Return (X, Y) of the center of cell containing provided text 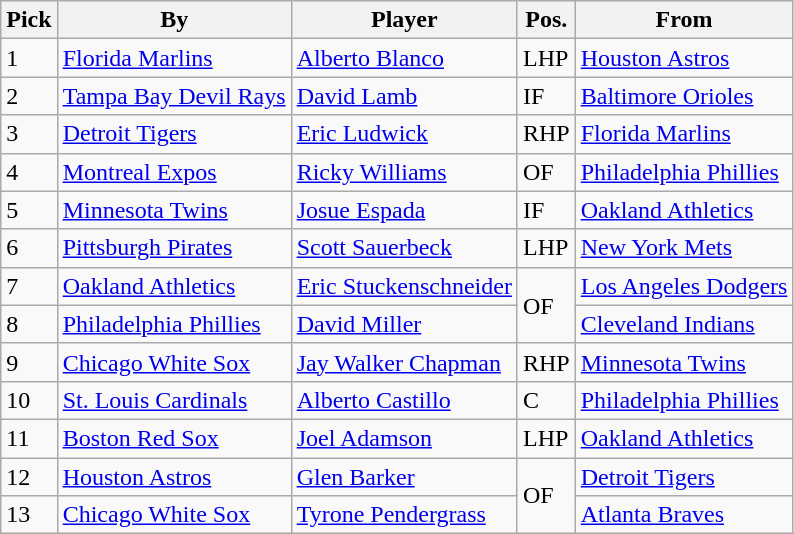
4 (29, 172)
David Lamb (404, 96)
7 (29, 286)
Alberto Blanco (404, 58)
Atlanta Braves (684, 515)
Montreal Expos (174, 172)
Glen Barker (404, 477)
Scott Sauerbeck (404, 248)
Tyrone Pendergrass (404, 515)
13 (29, 515)
9 (29, 362)
St. Louis Cardinals (174, 400)
Joel Adamson (404, 438)
12 (29, 477)
Pick (29, 20)
Jay Walker Chapman (404, 362)
Pittsburgh Pirates (174, 248)
C (546, 400)
From (684, 20)
New York Mets (684, 248)
Baltimore Orioles (684, 96)
Los Angeles Dodgers (684, 286)
Player (404, 20)
11 (29, 438)
3 (29, 134)
2 (29, 96)
10 (29, 400)
Pos. (546, 20)
David Miller (404, 324)
Josue Espada (404, 210)
5 (29, 210)
By (174, 20)
Cleveland Indians (684, 324)
Eric Stuckenschneider (404, 286)
8 (29, 324)
6 (29, 248)
1 (29, 58)
Eric Ludwick (404, 134)
Ricky Williams (404, 172)
Alberto Castillo (404, 400)
Tampa Bay Devil Rays (174, 96)
Boston Red Sox (174, 438)
